Search for the cell housing the specified text and yield its (x, y) center coordinate. 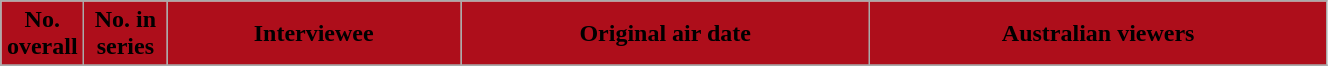
No. overall (42, 34)
Australian viewers (1098, 34)
Interviewee (314, 34)
Original air date (666, 34)
No. inseries (126, 34)
